Scan for the cell matching the given text and deliver its (X, Y) coordinate at center. 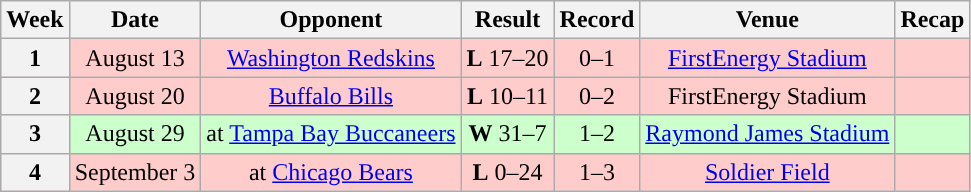
Buffalo Bills (331, 96)
Result (508, 20)
at Tampa Bay Buccaneers (331, 134)
2 (35, 96)
Record (597, 20)
Recap (932, 20)
August 20 (135, 96)
Soldier Field (768, 172)
Washington Redskins (331, 58)
3 (35, 134)
1–2 (597, 134)
Opponent (331, 20)
August 13 (135, 58)
L 0–24 (508, 172)
L 17–20 (508, 58)
L 10–11 (508, 96)
August 29 (135, 134)
W 31–7 (508, 134)
Raymond James Stadium (768, 134)
0–1 (597, 58)
September 3 (135, 172)
1 (35, 58)
0–2 (597, 96)
Date (135, 20)
4 (35, 172)
Week (35, 20)
1–3 (597, 172)
Venue (768, 20)
at Chicago Bears (331, 172)
